Determine the (x, y) coordinate at the center of the cell enclosing the given text.  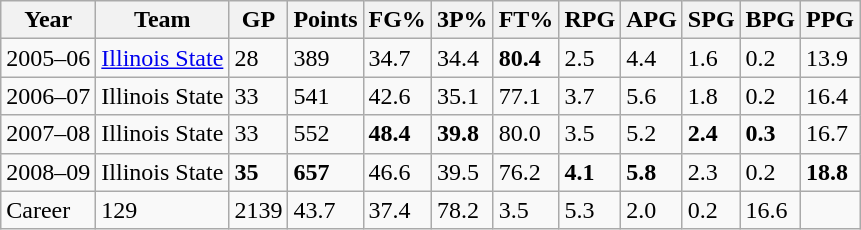
2139 (258, 210)
Career (48, 210)
16.7 (830, 134)
2.4 (711, 134)
Team (162, 20)
2008–09 (48, 172)
5.2 (652, 134)
35.1 (462, 96)
Points (326, 20)
77.1 (526, 96)
389 (326, 58)
43.7 (326, 210)
SPG (711, 20)
34.7 (397, 58)
2006–07 (48, 96)
13.9 (830, 58)
37.4 (397, 210)
16.4 (830, 96)
1.8 (711, 96)
78.2 (462, 210)
0.3 (770, 134)
48.4 (397, 134)
39.8 (462, 134)
2.5 (590, 58)
80.4 (526, 58)
1.6 (711, 58)
42.6 (397, 96)
5.8 (652, 172)
2.0 (652, 210)
657 (326, 172)
RPG (590, 20)
2005–06 (48, 58)
5.6 (652, 96)
Year (48, 20)
APG (652, 20)
FT% (526, 20)
GP (258, 20)
16.6 (770, 210)
76.2 (526, 172)
39.5 (462, 172)
35 (258, 172)
541 (326, 96)
3P% (462, 20)
2.3 (711, 172)
129 (162, 210)
18.8 (830, 172)
5.3 (590, 210)
46.6 (397, 172)
3.7 (590, 96)
2007–08 (48, 134)
80.0 (526, 134)
4.1 (590, 172)
28 (258, 58)
BPG (770, 20)
34.4 (462, 58)
4.4 (652, 58)
FG% (397, 20)
552 (326, 134)
PPG (830, 20)
